Determine the (x, y) coordinate at the center of the cell enclosing the given text.  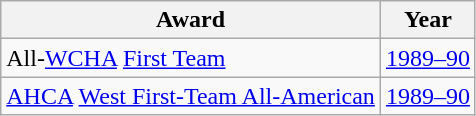
Year (428, 20)
Award (191, 20)
All-WCHA First Team (191, 58)
AHCA West First-Team All-American (191, 96)
